Find where the given text appears and provide that cell's center as (X, Y) coordinate. 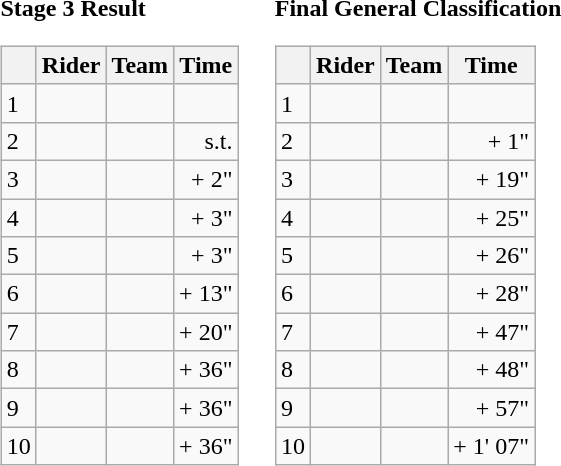
+ 57" (492, 408)
+ 20" (206, 332)
+ 13" (206, 294)
+ 25" (492, 217)
+ 26" (492, 256)
s.t. (206, 141)
+ 28" (492, 294)
+ 1' 07" (492, 446)
+ 48" (492, 370)
+ 47" (492, 332)
+ 1" (492, 141)
+ 2" (206, 179)
+ 19" (492, 179)
